Determine the [x, y] coordinate at the center of the cell enclosing the given text.  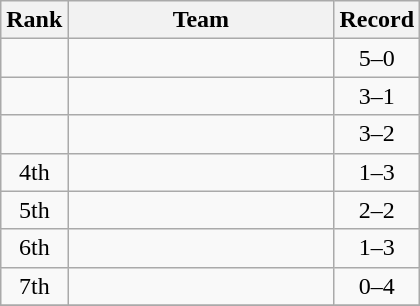
4th [34, 172]
3–1 [377, 96]
5–0 [377, 58]
Team [201, 20]
7th [34, 286]
3–2 [377, 134]
6th [34, 248]
2–2 [377, 210]
0–4 [377, 286]
5th [34, 210]
Record [377, 20]
Rank [34, 20]
